Determine the [X, Y] coordinate at the center of the cell enclosing the given text.  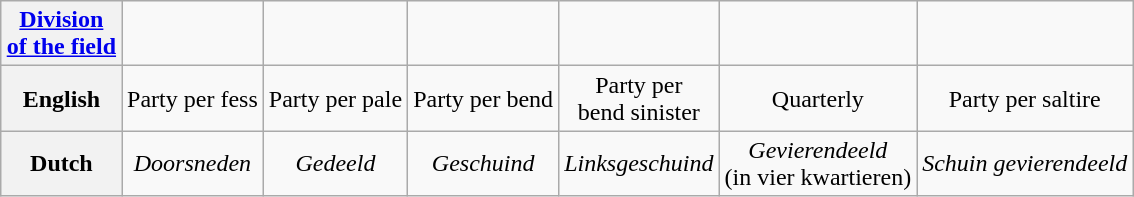
Divisionof the field [61, 34]
Schuin gevierendeeld [1025, 164]
Party per fess [193, 98]
Geschuind [484, 164]
Party perbend sinister [639, 98]
Party per bend [484, 98]
Dutch [61, 164]
Gevierendeeld(in vier kwartieren) [818, 164]
Party per saltire [1025, 98]
Gedeeld [335, 164]
Doorsneden [193, 164]
Party per pale [335, 98]
English [61, 98]
Linksgeschuind [639, 164]
Quarterly [818, 98]
